For the text-containing cell, return its midpoint in [X, Y] coordinate format. 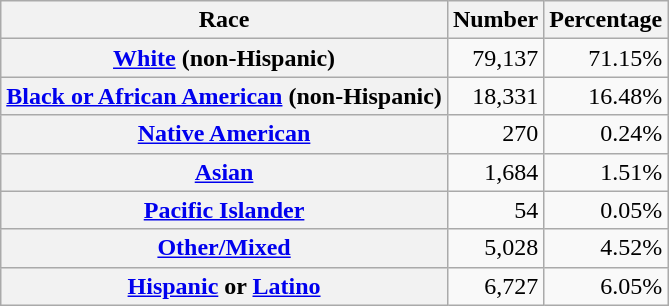
0.05% [606, 210]
71.15% [606, 58]
54 [495, 210]
Hispanic or Latino [224, 286]
18,331 [495, 96]
Asian [224, 172]
16.48% [606, 96]
Percentage [606, 20]
0.24% [606, 134]
270 [495, 134]
Native American [224, 134]
White (non-Hispanic) [224, 58]
Other/Mixed [224, 248]
Race [224, 20]
Black or African American (non-Hispanic) [224, 96]
1,684 [495, 172]
6.05% [606, 286]
4.52% [606, 248]
5,028 [495, 248]
79,137 [495, 58]
Number [495, 20]
1.51% [606, 172]
Pacific Islander [224, 210]
6,727 [495, 286]
